Determine the (X, Y) coordinate at the center of the cell enclosing the given text.  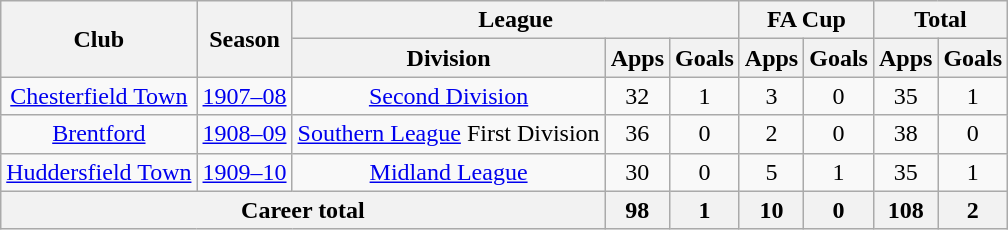
108 (905, 210)
1908–09 (244, 134)
Chesterfield Town (99, 96)
98 (637, 210)
Midland League (448, 172)
5 (771, 172)
Total (940, 20)
FA Cup (806, 20)
1907–08 (244, 96)
30 (637, 172)
Club (99, 39)
38 (905, 134)
Season (244, 39)
Southern League First Division (448, 134)
Career total (303, 210)
1909–10 (244, 172)
League (516, 20)
10 (771, 210)
Brentford (99, 134)
Huddersfield Town (99, 172)
Second Division (448, 96)
32 (637, 96)
Division (448, 58)
3 (771, 96)
36 (637, 134)
